Provide the (X, Y) coordinate of the cell's center where the given text is located.  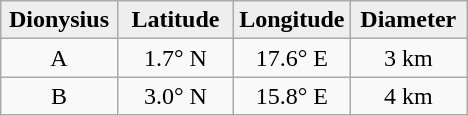
Latitude (175, 20)
Diameter (408, 20)
B (59, 96)
17.6° E (292, 58)
Dionysius (59, 20)
Longitude (292, 20)
3.0° N (175, 96)
4 km (408, 96)
1.7° N (175, 58)
15.8° E (292, 96)
A (59, 58)
3 km (408, 58)
